Extract the [X, Y] coordinate from the center of the cell holding the provided text.  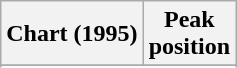
Chart (1995) [72, 34]
Peakposition [189, 34]
